Locate the cell with the specified text and output its (x, y) center coordinate. 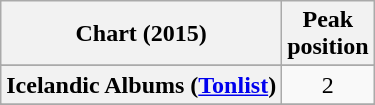
Icelandic Albums (Tonlist) (142, 85)
Peakposition (328, 34)
Chart (2015) (142, 34)
2 (328, 85)
